Output the (X, Y) coordinate of the center of the cell containing the given text.  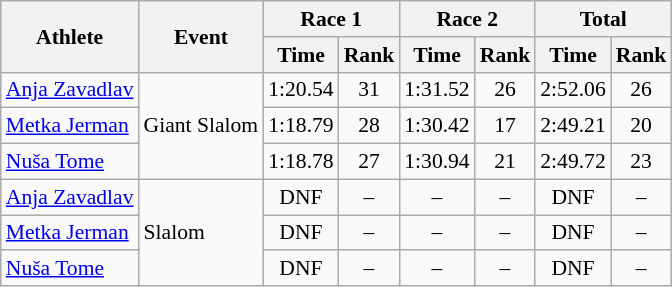
2:49.72 (572, 162)
2:49.21 (572, 126)
28 (370, 126)
27 (370, 162)
23 (642, 162)
20 (642, 126)
Event (202, 36)
Race 1 (331, 19)
Giant Slalom (202, 126)
1:18.78 (300, 162)
Race 2 (467, 19)
Slalom (202, 232)
2:52.06 (572, 90)
1:30.94 (436, 162)
Total (603, 19)
17 (506, 126)
1:30.42 (436, 126)
31 (370, 90)
1:31.52 (436, 90)
1:18.79 (300, 126)
Athlete (70, 36)
21 (506, 162)
1:20.54 (300, 90)
